Determine the [X, Y] coordinate at the center of the cell enclosing the given text.  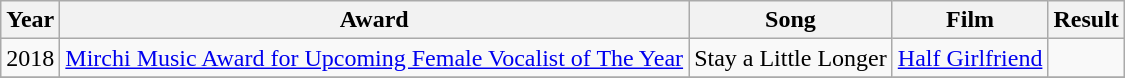
Award [374, 20]
Result [1086, 20]
Year [30, 20]
2018 [30, 58]
Half Girlfriend [970, 58]
Stay a Little Longer [791, 58]
Song [791, 20]
Film [970, 20]
Mirchi Music Award for Upcoming Female Vocalist of The Year [374, 58]
